Detect which cell encompasses the target text, then output its (x, y) center coordinate. 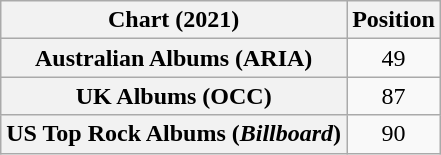
87 (394, 96)
US Top Rock Albums (Billboard) (174, 134)
UK Albums (OCC) (174, 96)
49 (394, 58)
Australian Albums (ARIA) (174, 58)
Position (394, 20)
Chart (2021) (174, 20)
90 (394, 134)
